Determine the [X, Y] coordinate at the center of the cell enclosing the given text.  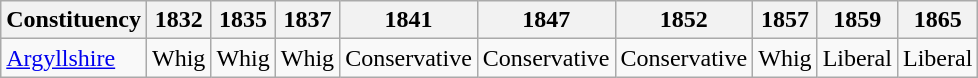
Constituency [74, 20]
1837 [307, 20]
1859 [857, 20]
1835 [243, 20]
1852 [684, 20]
1865 [937, 20]
1832 [178, 20]
1857 [785, 20]
1847 [546, 20]
Argyllshire [74, 58]
1841 [409, 20]
